Detect which cell encompasses the target text, then output its [x, y] center coordinate. 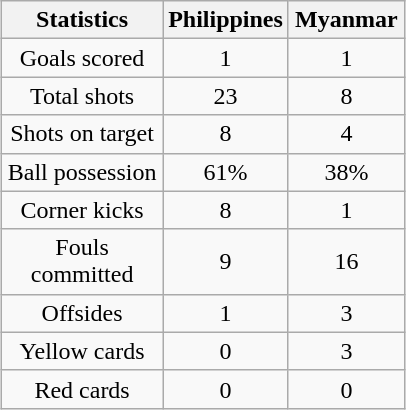
Ball possession [82, 172]
Corner kicks [82, 210]
23 [226, 96]
16 [346, 262]
Shots on target [82, 134]
Offsides [82, 313]
Fouls committed [82, 262]
61% [226, 172]
9 [226, 262]
Goals scored [82, 58]
Philippines [226, 20]
Myanmar [346, 20]
Total shots [82, 96]
38% [346, 172]
Red cards [82, 389]
Yellow cards [82, 351]
4 [346, 134]
Statistics [82, 20]
